Find where the given text appears and provide that cell's center as [X, Y] coordinate. 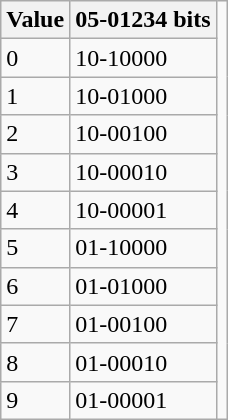
1 [36, 96]
2 [36, 134]
6 [36, 286]
05-01234 bits [143, 20]
Value [36, 20]
10-00010 [143, 172]
01-00100 [143, 324]
10-10000 [143, 58]
4 [36, 210]
10-00100 [143, 134]
01-10000 [143, 248]
10-00001 [143, 210]
5 [36, 248]
0 [36, 58]
8 [36, 362]
10-01000 [143, 96]
9 [36, 400]
3 [36, 172]
01-00001 [143, 400]
7 [36, 324]
01-01000 [143, 286]
01-00010 [143, 362]
